Pinpoint the cell where the given text exists, returning its (X, Y) midpoint coordinate. 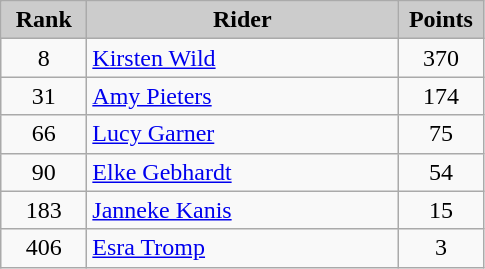
Elke Gebhardt (242, 172)
Janneke Kanis (242, 210)
31 (44, 96)
174 (441, 96)
Kirsten Wild (242, 58)
Points (441, 20)
Esra Tromp (242, 248)
75 (441, 134)
370 (441, 58)
Amy Pieters (242, 96)
8 (44, 58)
15 (441, 210)
Rank (44, 20)
66 (44, 134)
3 (441, 248)
90 (44, 172)
406 (44, 248)
183 (44, 210)
54 (441, 172)
Lucy Garner (242, 134)
Rider (242, 20)
